Return [x, y] of the center of cell containing provided text 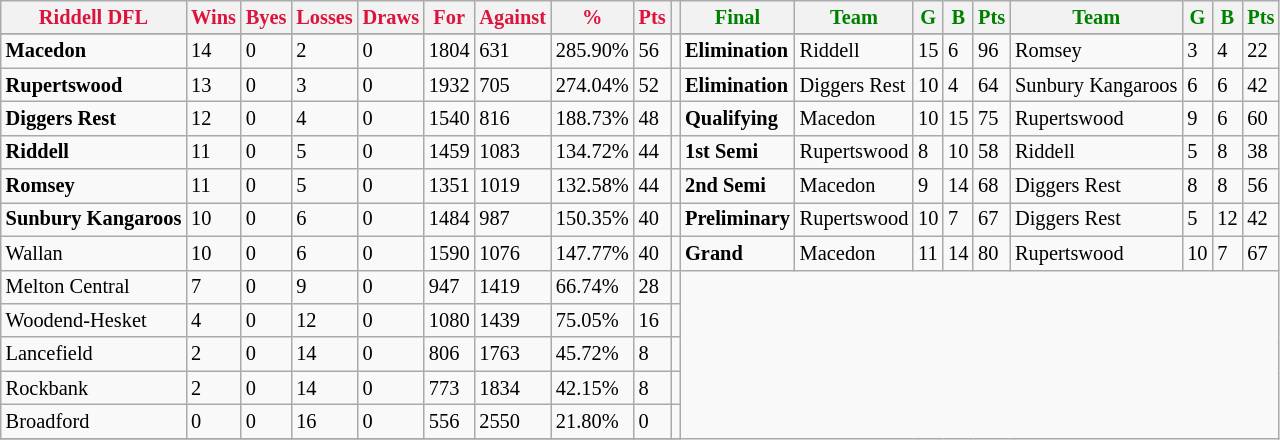
1351 [449, 186]
58 [992, 152]
705 [512, 85]
806 [449, 354]
21.80% [592, 421]
631 [512, 51]
Woodend-Hesket [94, 320]
274.04% [592, 85]
Lancefield [94, 354]
Melton Central [94, 287]
Qualifying [738, 118]
60 [1260, 118]
75 [992, 118]
147.77% [592, 253]
134.72% [592, 152]
987 [512, 219]
Losses [324, 17]
150.35% [592, 219]
1932 [449, 85]
1540 [449, 118]
64 [992, 85]
45.72% [592, 354]
38 [1260, 152]
Against [512, 17]
Grand [738, 253]
96 [992, 51]
1076 [512, 253]
773 [449, 388]
1439 [512, 320]
75.05% [592, 320]
2nd Semi [738, 186]
Wallan [94, 253]
1459 [449, 152]
1419 [512, 287]
1019 [512, 186]
Rockbank [94, 388]
556 [449, 421]
Byes [266, 17]
1590 [449, 253]
2550 [512, 421]
22 [1260, 51]
80 [992, 253]
28 [652, 287]
1804 [449, 51]
1st Semi [738, 152]
13 [214, 85]
1484 [449, 219]
1763 [512, 354]
68 [992, 186]
Wins [214, 17]
1083 [512, 152]
Broadford [94, 421]
52 [652, 85]
947 [449, 287]
48 [652, 118]
Final [738, 17]
For [449, 17]
1080 [449, 320]
Draws [391, 17]
Riddell DFL [94, 17]
188.73% [592, 118]
66.74% [592, 287]
Preliminary [738, 219]
816 [512, 118]
% [592, 17]
42.15% [592, 388]
285.90% [592, 51]
1834 [512, 388]
132.58% [592, 186]
